Output the (X, Y) coordinate of the center of the cell containing the given text.  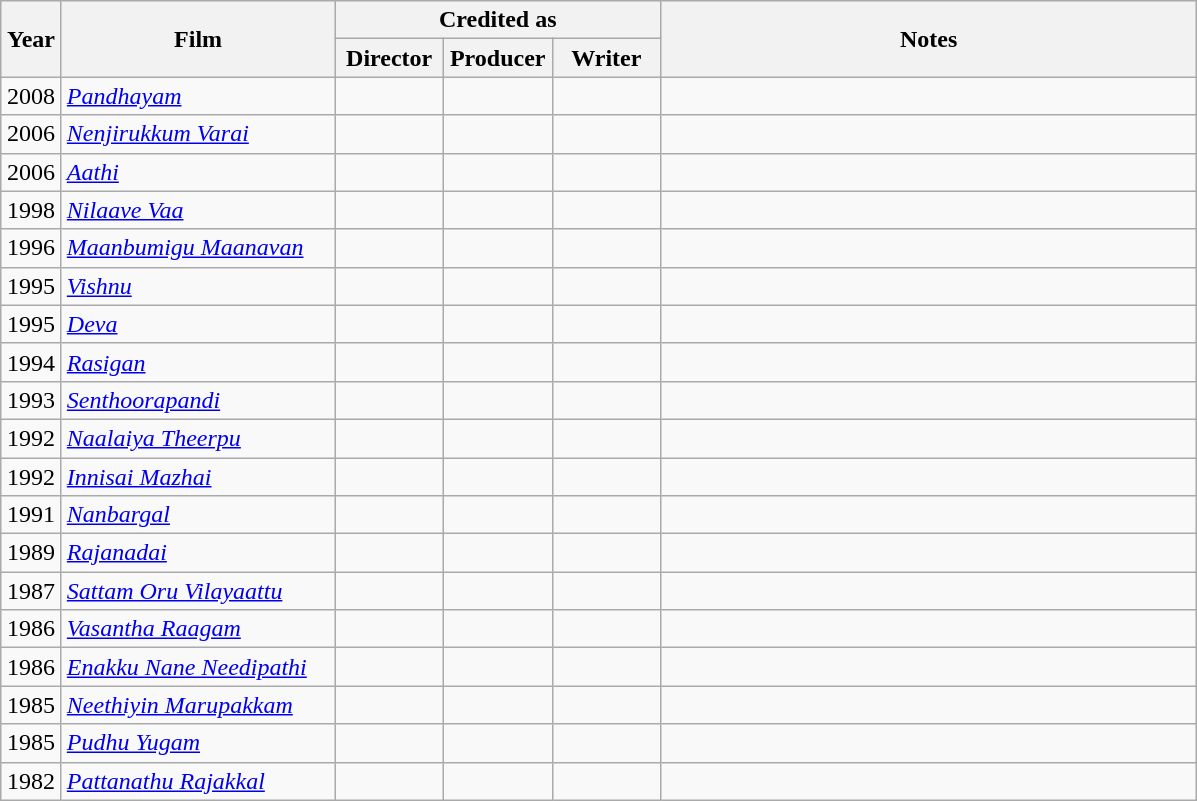
Rajanadai (198, 553)
Naalaiya Theerpu (198, 438)
Nilaave Vaa (198, 210)
Director (390, 58)
Producer (498, 58)
1994 (32, 362)
Rasigan (198, 362)
Nenjirukkum Varai (198, 134)
2008 (32, 96)
Film (198, 39)
Notes (929, 39)
Neethiyin Marupakkam (198, 705)
1993 (32, 400)
1987 (32, 591)
Enakku Nane Needipathi (198, 667)
Nanbargal (198, 515)
Deva (198, 324)
Pandhayam (198, 96)
Vishnu (198, 286)
Maanbumigu Maanavan (198, 248)
Aathi (198, 172)
Credited as (498, 20)
Pattanathu Rajakkal (198, 781)
1998 (32, 210)
Sattam Oru Vilayaattu (198, 591)
1991 (32, 515)
Year (32, 39)
Innisai Mazhai (198, 477)
Senthoorapandi (198, 400)
1989 (32, 553)
Pudhu Yugam (198, 743)
1982 (32, 781)
1996 (32, 248)
Vasantha Raagam (198, 629)
Writer (606, 58)
